Detect which cell encompasses the target text, then output its (X, Y) center coordinate. 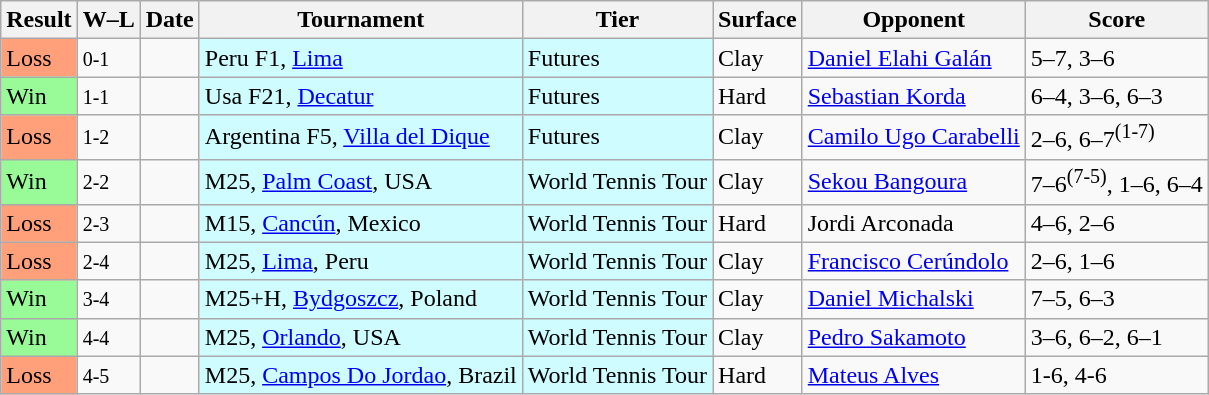
Sekou Bangoura (914, 182)
Sebastian Korda (914, 96)
Daniel Elahi Galán (914, 58)
Mateus Alves (914, 375)
7–5, 6–3 (1116, 299)
4-5 (108, 375)
Surface (758, 20)
Daniel Michalski (914, 299)
Opponent (914, 20)
M25+H, Bydgoszcz, Poland (360, 299)
0-1 (108, 58)
5–7, 3–6 (1116, 58)
1-1 (108, 96)
Pedro Sakamoto (914, 337)
Tier (617, 20)
2–6, 1–6 (1116, 261)
Tournament (360, 20)
1-6, 4-6 (1116, 375)
Argentina F5, Villa del Dique (360, 138)
Francisco Cerúndolo (914, 261)
1-2 (108, 138)
Result (39, 20)
2–6, 6–7(1-7) (1116, 138)
2-3 (108, 223)
Jordi Arconada (914, 223)
3–6, 6–2, 6–1 (1116, 337)
4–6, 2–6 (1116, 223)
M25, Campos Do Jordao, Brazil (360, 375)
M25, Lima, Peru (360, 261)
3-4 (108, 299)
Score (1116, 20)
Peru F1, Lima (360, 58)
4-4 (108, 337)
W–L (108, 20)
6–4, 3–6, 6–3 (1116, 96)
2-2 (108, 182)
M15, Cancún, Mexico (360, 223)
2-4 (108, 261)
Camilo Ugo Carabelli (914, 138)
Date (170, 20)
Usa F21, Decatur (360, 96)
7–6(7-5), 1–6, 6–4 (1116, 182)
M25, Palm Coast, USA (360, 182)
M25, Orlando, USA (360, 337)
